Capture the cell that displays the provided text and extract its (x, y) central coordinate. 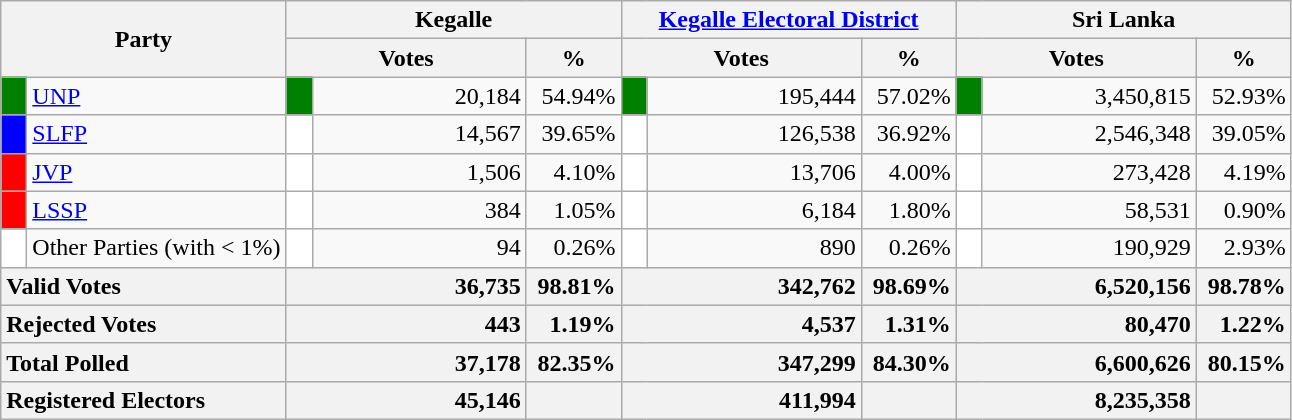
Total Polled (144, 362)
39.65% (574, 134)
UNP (156, 96)
0.90% (1244, 210)
411,994 (741, 400)
98.81% (574, 286)
190,929 (1089, 248)
2,546,348 (1089, 134)
1.05% (574, 210)
Kegalle (454, 20)
Kegalle Electoral District (788, 20)
37,178 (406, 362)
1.22% (1244, 324)
1,506 (419, 172)
273,428 (1089, 172)
14,567 (419, 134)
52.93% (1244, 96)
342,762 (741, 286)
126,538 (754, 134)
LSSP (156, 210)
82.35% (574, 362)
347,299 (741, 362)
36,735 (406, 286)
4.00% (908, 172)
Registered Electors (144, 400)
890 (754, 248)
3,450,815 (1089, 96)
54.94% (574, 96)
Valid Votes (144, 286)
6,600,626 (1076, 362)
Sri Lanka (1124, 20)
Party (144, 39)
JVP (156, 172)
39.05% (1244, 134)
45,146 (406, 400)
94 (419, 248)
384 (419, 210)
57.02% (908, 96)
36.92% (908, 134)
84.30% (908, 362)
Other Parties (with < 1%) (156, 248)
6,520,156 (1076, 286)
8,235,358 (1076, 400)
1.80% (908, 210)
2.93% (1244, 248)
80.15% (1244, 362)
4,537 (741, 324)
195,444 (754, 96)
4.10% (574, 172)
58,531 (1089, 210)
98.69% (908, 286)
80,470 (1076, 324)
20,184 (419, 96)
4.19% (1244, 172)
1.31% (908, 324)
1.19% (574, 324)
98.78% (1244, 286)
6,184 (754, 210)
13,706 (754, 172)
443 (406, 324)
SLFP (156, 134)
Rejected Votes (144, 324)
